Search for the cell housing the specified text and yield its [x, y] center coordinate. 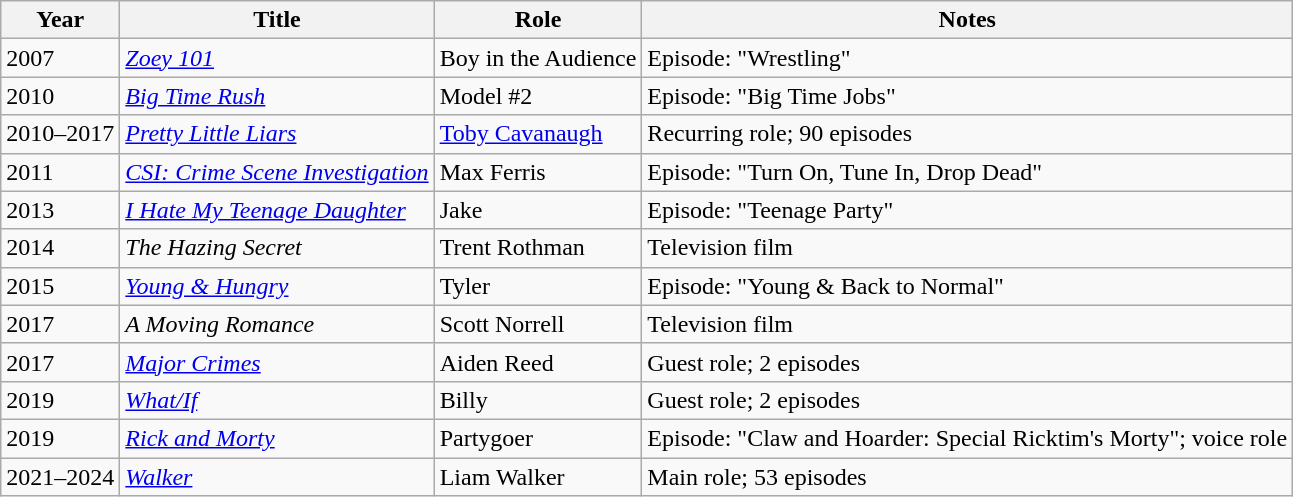
Walker [277, 477]
Rick and Morty [277, 438]
2010 [60, 96]
Trent Rothman [538, 248]
Major Crimes [277, 362]
Recurring role; 90 episodes [968, 134]
2015 [60, 286]
Scott Norrell [538, 324]
Partygoer [538, 438]
Max Ferris [538, 172]
2021–2024 [60, 477]
Role [538, 20]
Episode: "Claw and Hoarder: Special Ricktim's Morty"; voice role [968, 438]
Main role; 53 episodes [968, 477]
I Hate My Teenage Daughter [277, 210]
Billy [538, 400]
Boy in the Audience [538, 58]
Young & Hungry [277, 286]
Episode: "Teenage Party" [968, 210]
A Moving Romance [277, 324]
Notes [968, 20]
Tyler [538, 286]
Episode: "Young & Back to Normal" [968, 286]
2011 [60, 172]
2014 [60, 248]
Toby Cavanaugh [538, 134]
2013 [60, 210]
Jake [538, 210]
Big Time Rush [277, 96]
Model #2 [538, 96]
Zoey 101 [277, 58]
Liam Walker [538, 477]
Pretty Little Liars [277, 134]
2010–2017 [60, 134]
Episode: "Big Time Jobs" [968, 96]
CSI: Crime Scene Investigation [277, 172]
Aiden Reed [538, 362]
2007 [60, 58]
Episode: "Wrestling" [968, 58]
The Hazing Secret [277, 248]
Episode: "Turn On, Tune In, Drop Dead" [968, 172]
What/If [277, 400]
Title [277, 20]
Year [60, 20]
